Detect which cell encompasses the target text, then output its [x, y] center coordinate. 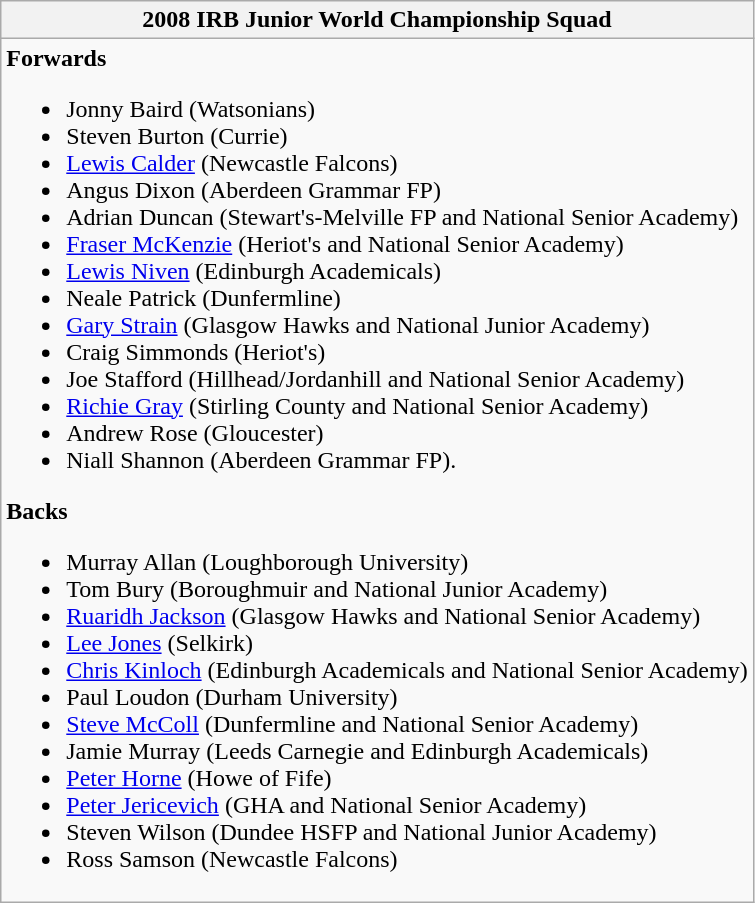
2008 IRB Junior World Championship Squad [377, 20]
